Scan for the cell matching the given text and deliver its (X, Y) coordinate at center. 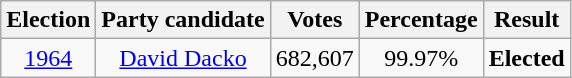
David Dacko (183, 58)
682,607 (314, 58)
99.97% (421, 58)
Party candidate (183, 20)
Percentage (421, 20)
Result (526, 20)
Votes (314, 20)
1964 (48, 58)
Election (48, 20)
Elected (526, 58)
